Detect which cell encompasses the target text, then output its (x, y) center coordinate. 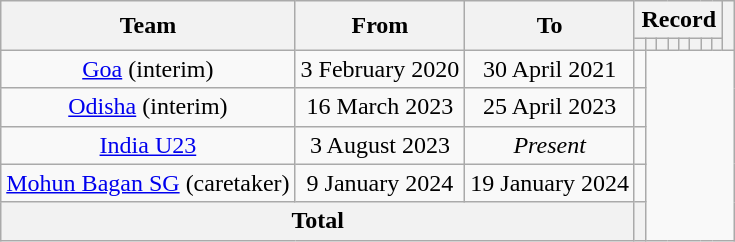
19 January 2024 (550, 183)
16 March 2023 (380, 107)
Total (318, 221)
To (550, 26)
3 February 2020 (380, 69)
From (380, 26)
30 April 2021 (550, 69)
Odisha (interim) (148, 107)
9 January 2024 (380, 183)
Mohun Bagan SG (caretaker) (148, 183)
Present (550, 145)
3 August 2023 (380, 145)
Team (148, 26)
India U23 (148, 145)
Record (678, 20)
Goa (interim) (148, 69)
25 April 2023 (550, 107)
